Search for the cell housing the specified text and yield its [X, Y] center coordinate. 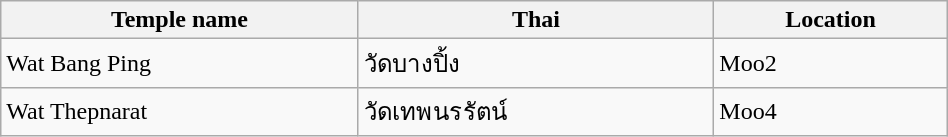
Thai [536, 20]
Moo2 [830, 64]
Wat Thepnarat [180, 112]
Wat Bang Ping [180, 64]
Location [830, 20]
Moo4 [830, 112]
วัดบางปิ้ง [536, 64]
วัดเทพนรรัตน์ [536, 112]
Temple name [180, 20]
